Scan for the cell matching the given text and deliver its (X, Y) coordinate at center. 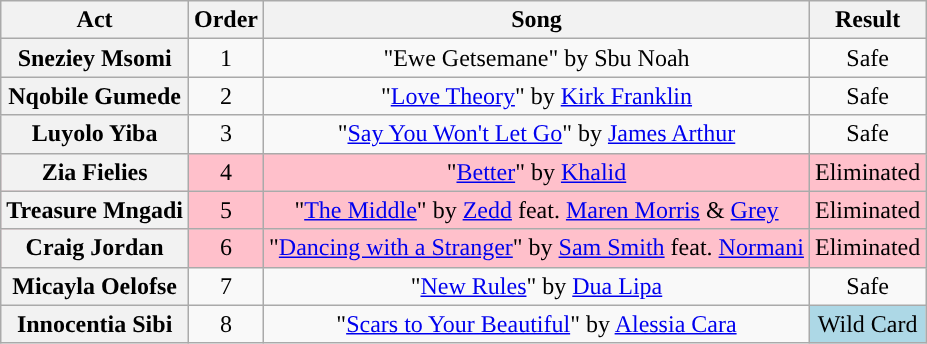
8 (226, 324)
Treasure Mngadi (95, 210)
"Ewe Getsemane" by Sbu Noah (537, 58)
Nqobile Gumede (95, 96)
"The Middle" by Zedd feat. Maren Morris & Grey (537, 210)
Innocentia Sibi (95, 324)
7 (226, 286)
Wild Card (867, 324)
4 (226, 172)
"Scars to Your Beautiful" by Alessia Cara (537, 324)
Luyolo Yiba (95, 134)
Act (95, 20)
5 (226, 210)
3 (226, 134)
Micayla Oelofse (95, 286)
Result (867, 20)
6 (226, 248)
"Say You Won't Let Go" by James Arthur (537, 134)
Zia Fielies (95, 172)
"Dancing with a Stranger" by Sam Smith feat. Normani (537, 248)
Craig Jordan (95, 248)
Sneziey Msomi (95, 58)
1 (226, 58)
Song (537, 20)
2 (226, 96)
"New Rules" by Dua Lipa (537, 286)
"Love Theory" by Kirk Franklin (537, 96)
"Better" by Khalid (537, 172)
Order (226, 20)
